Identify which cell holds the provided text, then report its [x, y] central coordinate. 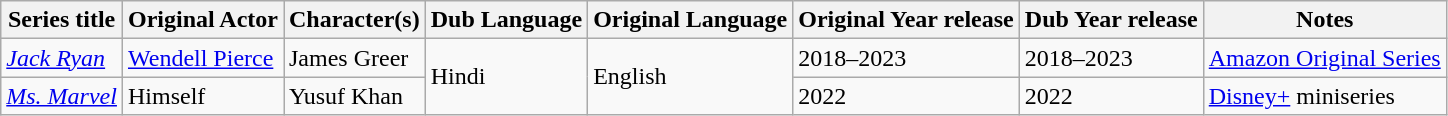
Dub Language [506, 20]
Himself [202, 96]
Series title [62, 20]
Original Actor [202, 20]
James Greer [355, 58]
Jack Ryan [62, 58]
Disney+ miniseries [1324, 96]
Ms. Marvel [62, 96]
Yusuf Khan [355, 96]
Notes [1324, 20]
English [690, 77]
Hindi [506, 77]
Original Year release [906, 20]
Dub Year release [1111, 20]
Amazon Original Series [1324, 58]
Wendell Pierce [202, 58]
Character(s) [355, 20]
Original Language [690, 20]
